Output the [X, Y] coordinate of the center of the cell containing the given text.  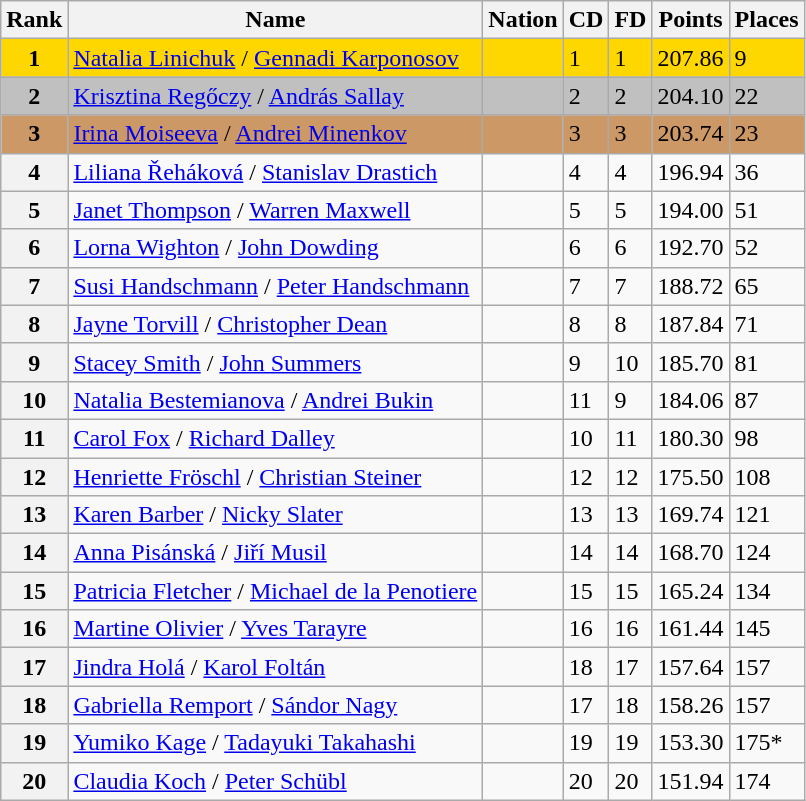
Martine Olivier / Yves Tarayre [276, 629]
Jayne Torvill / Christopher Dean [276, 324]
169.74 [690, 515]
161.44 [690, 629]
204.10 [690, 96]
36 [766, 172]
Carol Fox / Richard Dalley [276, 438]
Natalia Linichuk / Gennadi Karponosov [276, 58]
153.30 [690, 743]
Gabriella Remport / Sándor Nagy [276, 705]
CD [586, 20]
Karen Barber / Nicky Slater [276, 515]
98 [766, 438]
87 [766, 400]
Susi Handschmann / Peter Handschmann [276, 286]
121 [766, 515]
Patricia Fletcher / Michael de la Penotiere [276, 591]
165.24 [690, 591]
Natalia Bestemianova / Andrei Bukin [276, 400]
Jindra Holá / Karol Foltán [276, 667]
207.86 [690, 58]
51 [766, 210]
Name [276, 20]
168.70 [690, 553]
185.70 [690, 362]
158.26 [690, 705]
Lorna Wighton / John Dowding [276, 248]
Rank [34, 20]
52 [766, 248]
184.06 [690, 400]
Yumiko Kage / Tadayuki Takahashi [276, 743]
175.50 [690, 477]
108 [766, 477]
71 [766, 324]
145 [766, 629]
196.94 [690, 172]
194.00 [690, 210]
Anna Pisánská / Jiří Musil [276, 553]
Stacey Smith / John Summers [276, 362]
23 [766, 134]
Places [766, 20]
124 [766, 553]
Henriette Fröschl / Christian Steiner [276, 477]
188.72 [690, 286]
157.64 [690, 667]
22 [766, 96]
Points [690, 20]
174 [766, 781]
81 [766, 362]
Janet Thompson / Warren Maxwell [276, 210]
Nation [523, 20]
180.30 [690, 438]
Krisztina Regőczy / András Sallay [276, 96]
Claudia Koch / Peter Schübl [276, 781]
192.70 [690, 248]
187.84 [690, 324]
134 [766, 591]
Irina Moiseeva / Andrei Minenkov [276, 134]
151.94 [690, 781]
FD [630, 20]
203.74 [690, 134]
65 [766, 286]
175* [766, 743]
Liliana Řeháková / Stanislav Drastich [276, 172]
